Scan for the cell matching the given text and deliver its [x, y] coordinate at center. 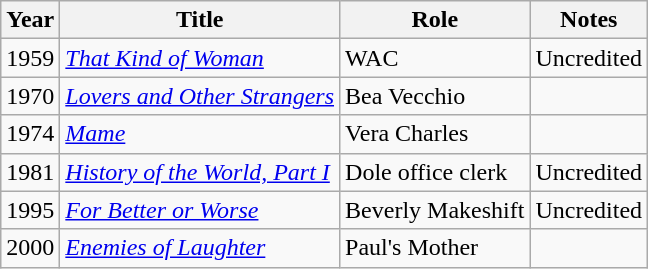
Enemies of Laughter [200, 248]
Vera Charles [435, 134]
Mame [200, 134]
1981 [30, 172]
Year [30, 20]
Paul's Mother [435, 248]
1970 [30, 96]
1974 [30, 134]
1959 [30, 58]
Beverly Makeshift [435, 210]
2000 [30, 248]
For Better or Worse [200, 210]
Notes [589, 20]
WAC [435, 58]
History of the World, Part I [200, 172]
Title [200, 20]
Lovers and Other Strangers [200, 96]
Dole office clerk [435, 172]
Bea Vecchio [435, 96]
Role [435, 20]
That Kind of Woman [200, 58]
1995 [30, 210]
